Search for the cell housing the specified text and yield its [x, y] center coordinate. 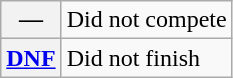
Did not finish [146, 58]
Did not compete [146, 20]
— [31, 20]
DNF [31, 58]
